Return the [x, y] coordinate for the center point of the cell that contains the specified text.  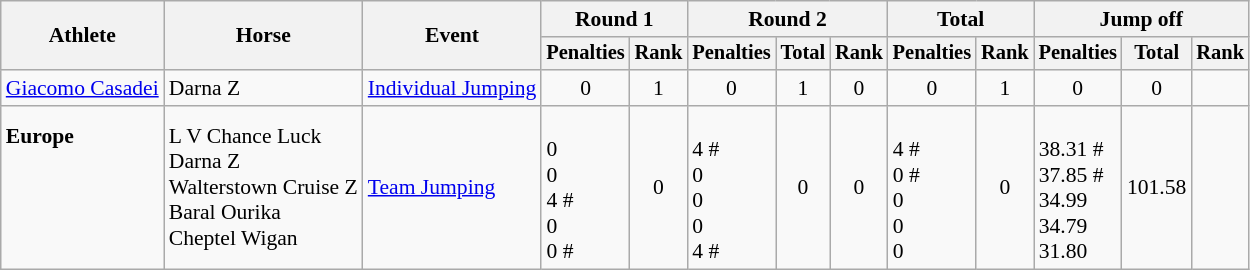
Team Jumping [452, 188]
Horse [264, 36]
L V Chance LuckDarna ZWalterstown Cruise ZBaral OurikaCheptel Wigan [264, 188]
Event [452, 36]
Round 1 [614, 19]
Athlete [82, 36]
Jump off [1142, 19]
4 #0004 # [731, 188]
Darna Z [264, 88]
101.58 [1156, 188]
Individual Jumping [452, 88]
Round 2 [787, 19]
4 #0 #000 [932, 188]
004 #00 # [585, 188]
38.31 #37.85 #34.9934.7931.80 [1078, 188]
Europe [82, 188]
Giacomo Casadei [82, 88]
